Determine the [x, y] coordinate at the center of the cell enclosing the given text.  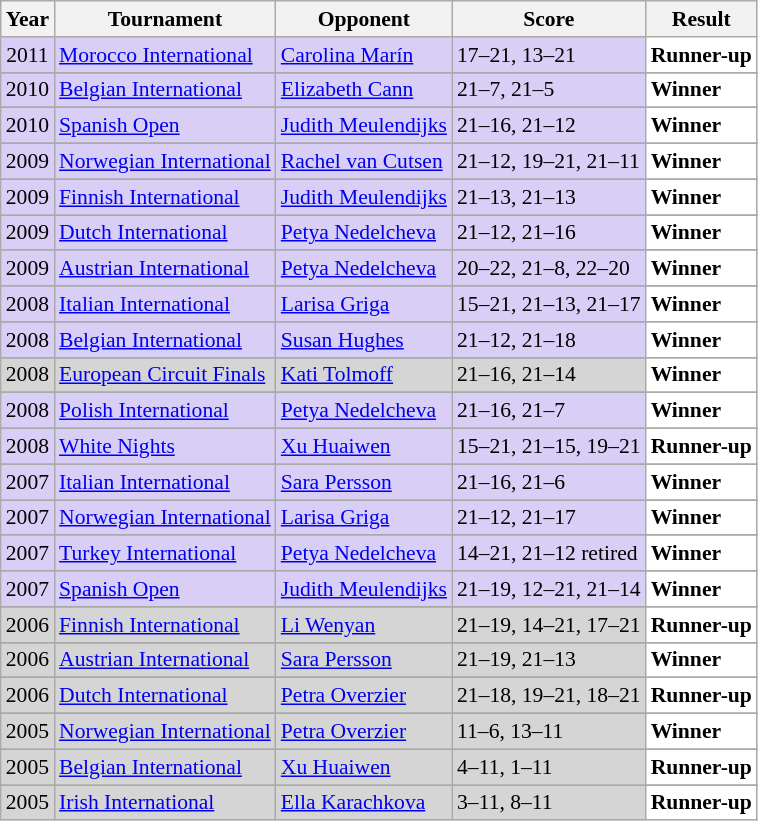
21–7, 21–5 [549, 90]
Ella Karachkova [364, 803]
White Nights [165, 447]
21–16, 21–12 [549, 126]
Morocco International [165, 55]
Polish International [165, 411]
3–11, 8–11 [549, 803]
Turkey International [165, 554]
2011 [28, 55]
21–19, 14–21, 17–21 [549, 625]
14–21, 21–12 retired [549, 554]
21–12, 21–16 [549, 233]
20–22, 21–8, 22–20 [549, 269]
Rachel van Cutsen [364, 162]
15–21, 21–15, 19–21 [549, 447]
Year [28, 19]
Score [549, 19]
17–21, 13–21 [549, 55]
Carolina Marín [364, 55]
Kati Tolmoff [364, 375]
Tournament [165, 19]
21–16, 21–7 [549, 411]
Irish International [165, 803]
Result [702, 19]
21–16, 21–14 [549, 375]
European Circuit Finals [165, 375]
21–12, 21–18 [549, 340]
4–11, 1–11 [549, 767]
21–12, 21–17 [549, 518]
21–16, 21–6 [549, 482]
Li Wenyan [364, 625]
Elizabeth Cann [364, 90]
21–19, 12–21, 21–14 [549, 589]
15–21, 21–13, 21–17 [549, 304]
Opponent [364, 19]
21–19, 21–13 [549, 660]
Susan Hughes [364, 340]
11–6, 13–11 [549, 732]
21–12, 19–21, 21–11 [549, 162]
21–13, 21–13 [549, 197]
21–18, 19–21, 18–21 [549, 696]
